Output the (X, Y) coordinate of the center of the cell containing the given text.  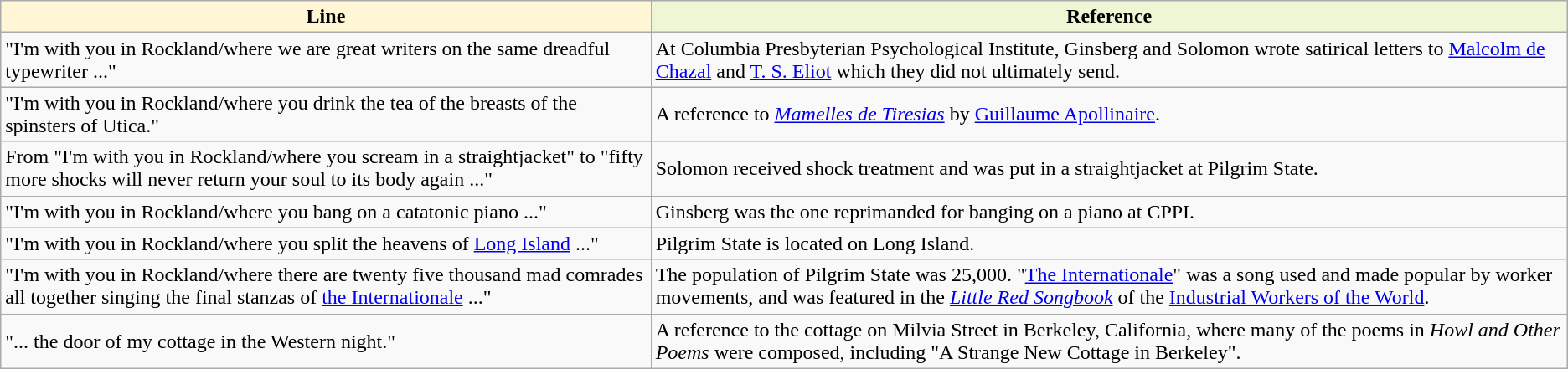
"I'm with you in Rockland/where you drink the tea of the breasts of the spinsters of Utica." (326, 114)
Solomon received shock treatment and was put in a straightjacket at Pilgrim State. (1109, 169)
"I'm with you in Rockland/where you split the heavens of Long Island ..." (326, 243)
Ginsberg was the one reprimanded for banging on a piano at CPPI. (1109, 212)
"I'm with you in Rockland/where we are great writers on the same dreadful typewriter ..." (326, 60)
"I'm with you in Rockland/where there are twenty five thousand mad comrades all together singing the final stanzas of the Internationale ..." (326, 286)
Pilgrim State is located on Long Island. (1109, 243)
Line (326, 17)
Reference (1109, 17)
From "I'm with you in Rockland/where you scream in a straightjacket" to "fifty more shocks will never return your soul to its body again ..." (326, 169)
"I'm with you in Rockland/where you bang on a catatonic piano ..." (326, 212)
A reference to Mamelles de Tiresias by Guillaume Apollinaire. (1109, 114)
"... the door of my cottage in the Western night." (326, 341)
